Scan for the cell matching the given text and deliver its (X, Y) coordinate at center. 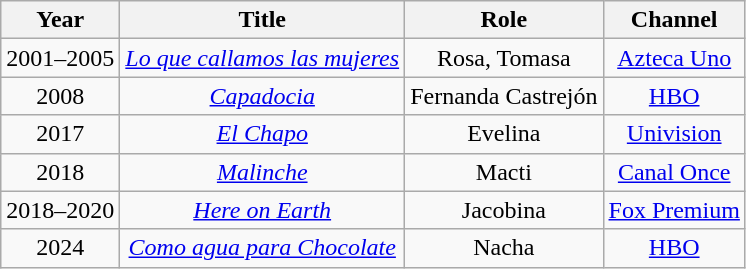
Como agua para Chocolate (262, 248)
Role (504, 20)
2018–2020 (60, 210)
Fox Premium (674, 210)
Capadocia (262, 96)
Azteca Uno (674, 58)
Fernanda Castrejón (504, 96)
Here on Earth (262, 210)
Year (60, 20)
Jacobina (504, 210)
Title (262, 20)
Canal Once (674, 172)
Rosa, Tomasa (504, 58)
2018 (60, 172)
Evelina (504, 134)
Lo que callamos las mujeres (262, 58)
2024 (60, 248)
2017 (60, 134)
Nacha (504, 248)
2001–2005 (60, 58)
2008 (60, 96)
Channel (674, 20)
Macti (504, 172)
El Chapo (262, 134)
Univision (674, 134)
Malinche (262, 172)
